For the text-containing cell, return its midpoint in (x, y) coordinate format. 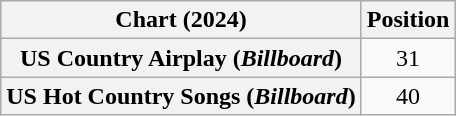
40 (408, 96)
US Hot Country Songs (Billboard) (181, 96)
US Country Airplay (Billboard) (181, 58)
Chart (2024) (181, 20)
Position (408, 20)
31 (408, 58)
